Detect which cell encompasses the target text, then output its (x, y) center coordinate. 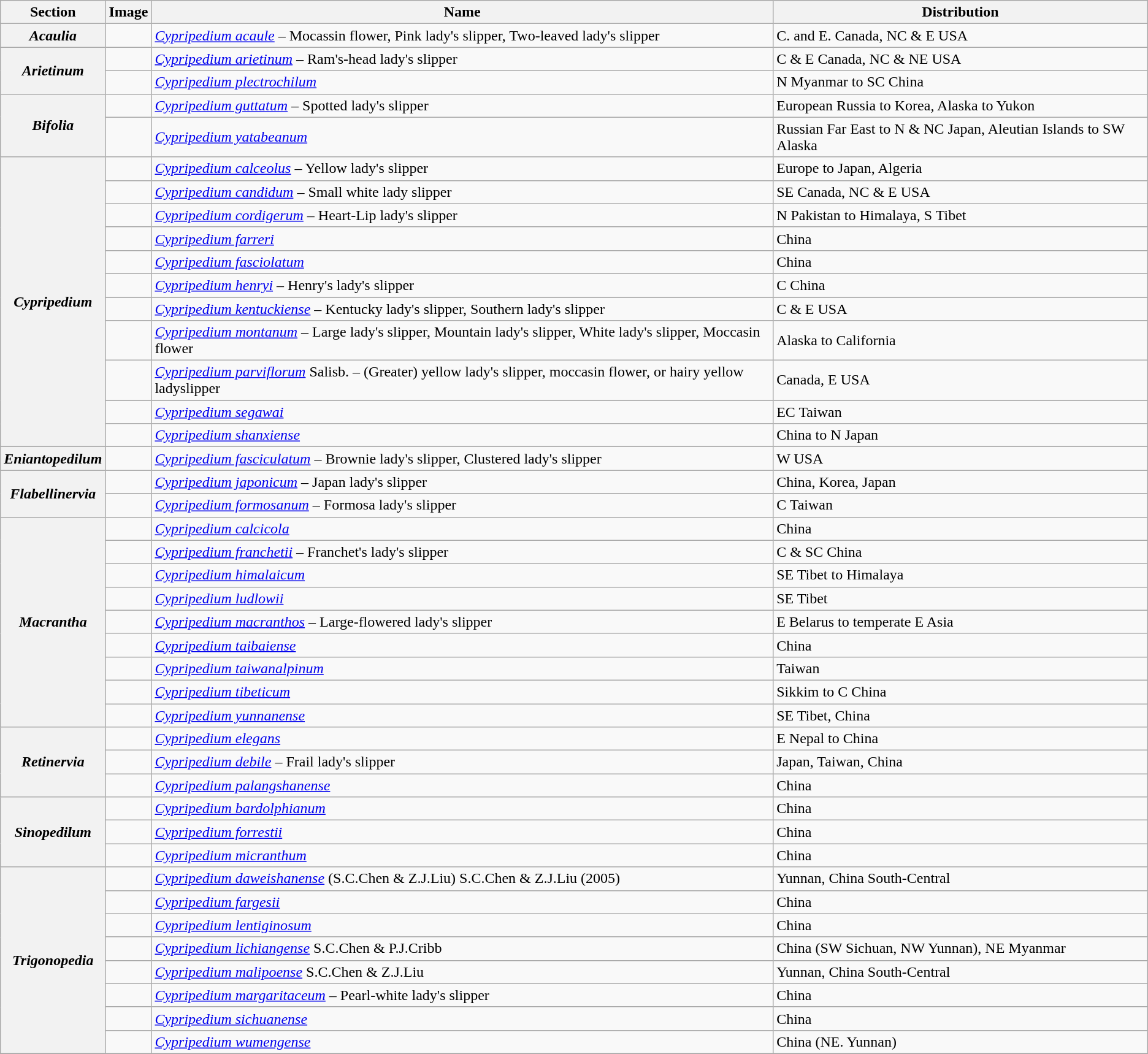
Arietinum (53, 71)
Taiwan (960, 668)
SE Canada, NC & E USA (960, 192)
China (NE. Yunnan) (960, 1042)
Cypripedium macranthos – Large-flowered lady's slipper (462, 622)
Cypripedium sichuanense (462, 1018)
Cypripedium henryi – Henry's lady's slipper (462, 285)
Retinervia (53, 762)
C & SC China (960, 552)
Sikkim to C China (960, 692)
Name (462, 12)
Cypripedium lichiangense S.C.Chen & P.J.Cribb (462, 949)
Cypripedium segawai (462, 412)
Cypripedium forrestii (462, 832)
Section (53, 12)
C. and E. Canada, NC & E USA (960, 36)
Eniantopedilum (53, 459)
Sinopedilum (53, 832)
Cypripedium (53, 302)
Cypripedium daweishanense (S.C.Chen & Z.J.Liu) S.C.Chen & Z.J.Liu (2005) (462, 879)
C China (960, 285)
Cypripedium micranthum (462, 855)
Cypripedium plectrochilum (462, 82)
W USA (960, 459)
Cypripedium margaritaceum – Pearl-white lady's slipper (462, 995)
Cypripedium shanxiense (462, 435)
SE Tibet, China (960, 716)
Acaulia (53, 36)
Cypripedium fasciculatum – Brownie lady's slipper, Clustered lady's slipper (462, 459)
SE Tibet to Himalaya (960, 575)
C & E Canada, NC & NE USA (960, 59)
Cypripedium taiwanalpinum (462, 668)
SE Tibet (960, 598)
Cypripedium fasciolatum (462, 262)
Cypripedium wumengense (462, 1042)
Cypripedium elegans (462, 739)
Alaska to California (960, 341)
Cypripedium cordigerum – Heart-Lip lady's slipper (462, 215)
Cypripedium kentuckiense – Kentucky lady's slipper, Southern lady's slipper (462, 308)
Cypripedium lentiginosum (462, 925)
Flabellinervia (53, 494)
Cypripedium candidum – Small white lady slipper (462, 192)
C Taiwan (960, 505)
C & E USA (960, 308)
Cypripedium malipoense S.C.Chen & Z.J.Liu (462, 972)
Cypripedium taibaiense (462, 645)
Bifolia (53, 125)
Cypripedium debile – Frail lady's slipper (462, 762)
China to N Japan (960, 435)
Cypripedium arietinum – Ram's-head lady's slipper (462, 59)
Cypripedium acaule – Mocassin flower, Pink lady's slipper, Two-leaved lady's slipper (462, 36)
N Pakistan to Himalaya, S Tibet (960, 215)
Trigonopedia (53, 960)
Cypripedium formosanum – Formosa lady's slipper (462, 505)
Cypripedium parviflorum Salisb. – (Greater) yellow lady's slipper, moccasin flower, or hairy yellow ladyslipper (462, 380)
Cypripedium yunnanense (462, 716)
Cypripedium himalaicum (462, 575)
Cypripedium yatabeanum (462, 137)
Cypripedium fargesii (462, 902)
Cypripedium calcicola (462, 529)
Europe to Japan, Algeria (960, 169)
Japan, Taiwan, China (960, 762)
Cypripedium tibeticum (462, 692)
Cypripedium farreri (462, 239)
Cypripedium japonicum – Japan lady's slipper (462, 482)
China, Korea, Japan (960, 482)
Distribution (960, 12)
Canada, E USA (960, 380)
Russian Far East to N & NC Japan, Aleutian Islands to SW Alaska (960, 137)
Cypripedium calceolus – Yellow lady's slipper (462, 169)
Macrantha (53, 622)
N Myanmar to SC China (960, 82)
EC Taiwan (960, 412)
Image (129, 12)
E Nepal to China (960, 739)
E Belarus to temperate E Asia (960, 622)
European Russia to Korea, Alaska to Yukon (960, 105)
Cypripedium bardolphianum (462, 809)
Cypripedium montanum – Large lady's slipper, Mountain lady's slipper, White lady's slipper, Moccasin flower (462, 341)
Cypripedium palangshanense (462, 785)
China (SW Sichuan, NW Yunnan), NE Myanmar (960, 949)
Cypripedium franchetii – Franchet's lady's slipper (462, 552)
Cypripedium ludlowii (462, 598)
Cypripedium guttatum – Spotted lady's slipper (462, 105)
